Locate the cell with the specified text and output its [x, y] center coordinate. 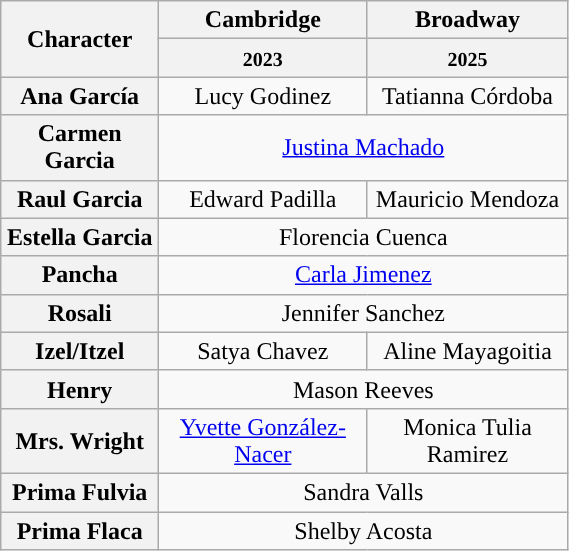
Carla Jimenez [364, 275]
Prima Flaca [80, 531]
Rosali [80, 313]
2025 [468, 58]
Cambridge [263, 20]
Yvette González-Nacer [263, 440]
Aline Mayagoitia [468, 351]
Jennifer Sanchez [364, 313]
Florencia Cuenca [364, 237]
Shelby Acosta [364, 531]
Edward Padilla [263, 199]
Pancha [80, 275]
Tatianna Córdoba [468, 96]
Estella Garcia [80, 237]
Justina Machado [364, 148]
Carmen Garcia [80, 148]
Raul Garcia [80, 199]
Ana García [80, 96]
Mrs. Wright [80, 440]
Sandra Valls [364, 492]
Satya Chavez [263, 351]
Monica Tulia Ramirez [468, 440]
Lucy Godinez [263, 96]
Izel/Itzel [80, 351]
Henry [80, 389]
2023 [263, 58]
Mauricio Mendoza [468, 199]
Character [80, 39]
Prima Fulvia [80, 492]
Mason Reeves [364, 389]
Broadway [468, 20]
